Search for the cell housing the specified text and yield its (X, Y) center coordinate. 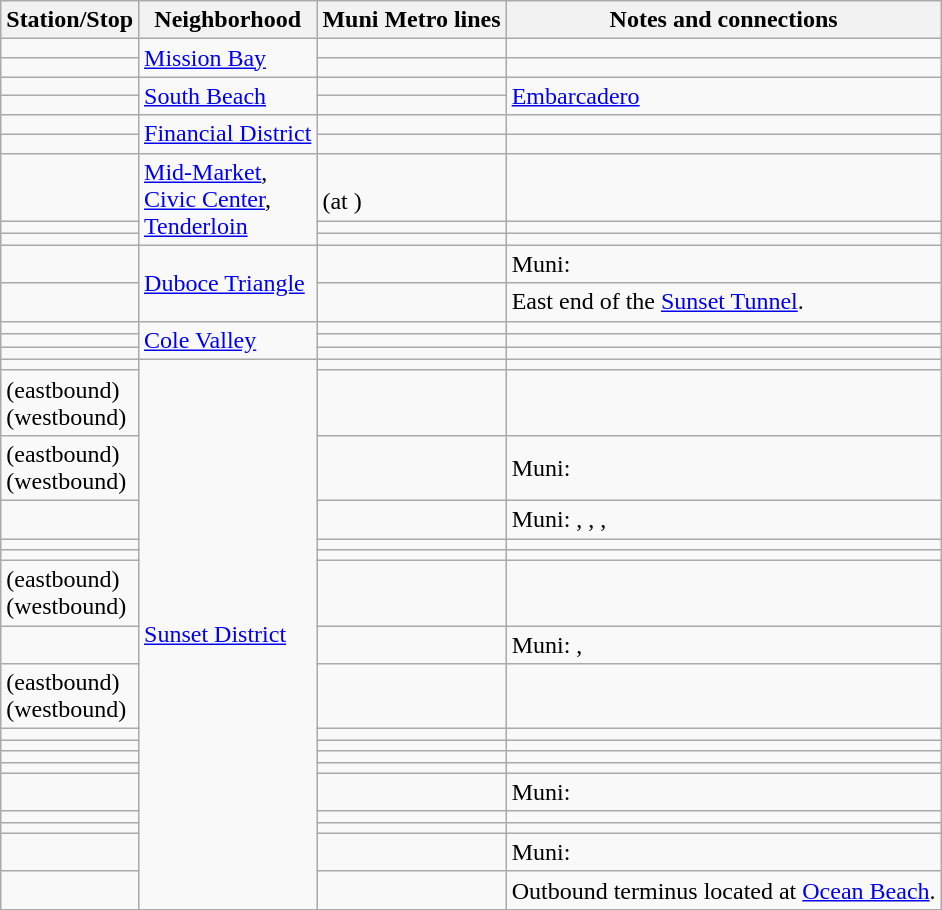
East end of the Sunset Tunnel. (724, 302)
Station/Stop (70, 20)
Sunset District (228, 634)
Embarcadero (724, 96)
Muni: , , , (724, 519)
Neighborhood (228, 20)
Mid-Market,Civic Center,Tenderloin (228, 199)
Duboce Triangle (228, 283)
Mission Bay (228, 58)
Outbound terminus located at Ocean Beach. (724, 890)
Muni Metro lines (412, 20)
Notes and connections (724, 20)
Cole Valley (228, 340)
(at ) (412, 188)
Muni: , (724, 645)
Financial District (228, 134)
South Beach (228, 96)
